Identify which cell holds the provided text, then report its (x, y) central coordinate. 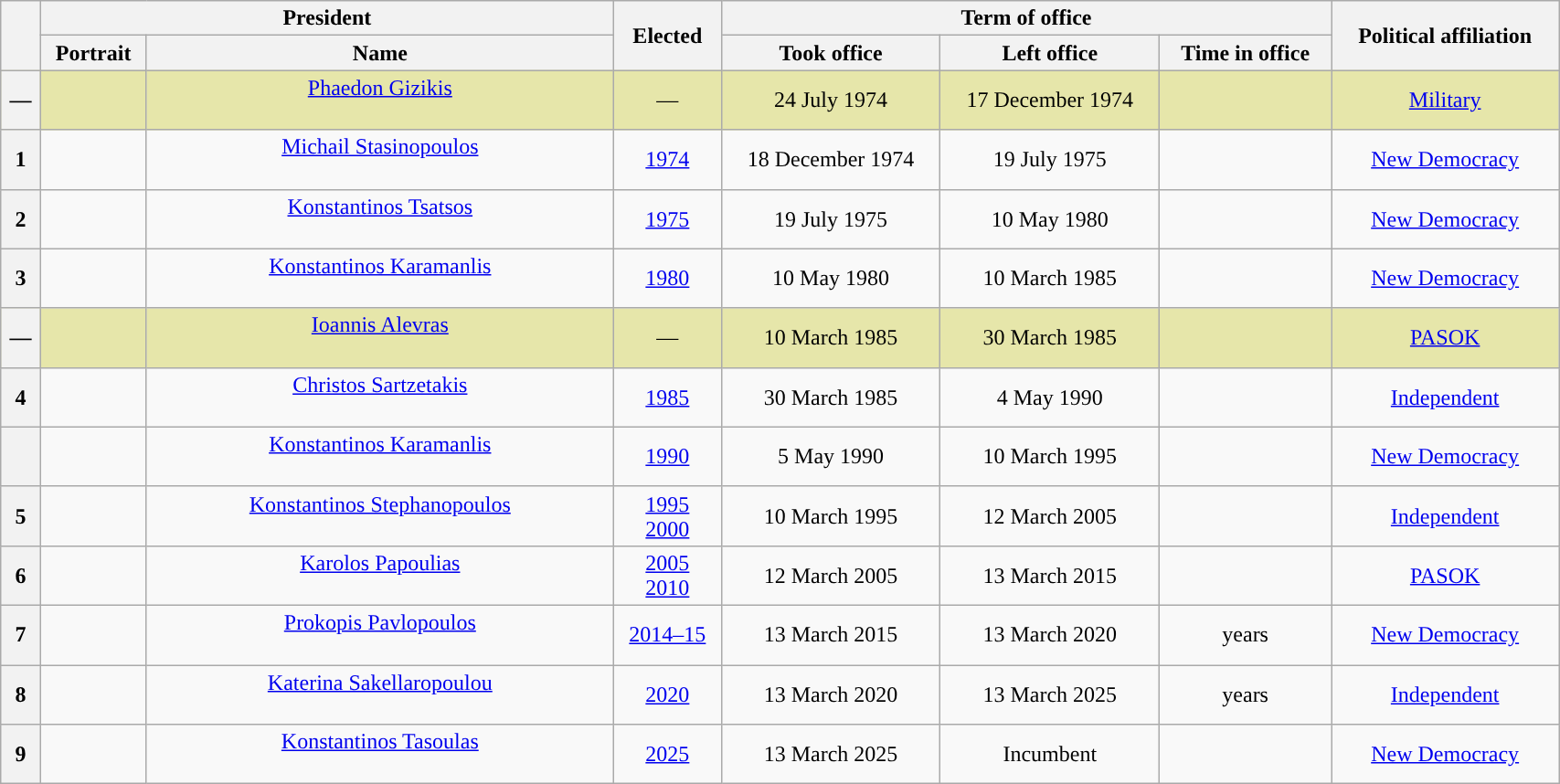
24 July 1974 (831, 101)
Konstantinos Tasoulas (380, 755)
Konstantinos Tsatsos (380, 219)
Michail Stasinopoulos (380, 159)
Time in office (1246, 53)
5 May 1990 (831, 457)
7 (20, 634)
Katerina Sakellaropoulou (380, 694)
19952000 (668, 515)
2020 (668, 694)
Phaedon Gizikis (380, 101)
5 (20, 515)
3 (20, 278)
Ioannis Alevras (380, 338)
8 (20, 694)
1975 (668, 219)
Karolos Papoulias (380, 576)
9 (20, 755)
Elected (668, 36)
18 December 1974 (831, 159)
Name (380, 53)
Prokopis Pavlopoulos (380, 634)
17 December 1974 (1050, 101)
4 (20, 397)
Incumbent (1050, 755)
1990 (668, 457)
Term of office (1025, 18)
1980 (668, 278)
President (327, 18)
2014–15 (668, 634)
4 May 1990 (1050, 397)
Konstantinos Stephanopoulos (380, 515)
Left office (1050, 53)
Christos Sartzetakis (380, 397)
2025 (668, 755)
1985 (668, 397)
2 (20, 219)
20052010 (668, 576)
1974 (668, 159)
Took office (831, 53)
1 (20, 159)
Military (1446, 101)
Political affiliation (1446, 36)
Portrait (93, 53)
6 (20, 576)
